For the text-containing cell, return its midpoint in [X, Y] coordinate format. 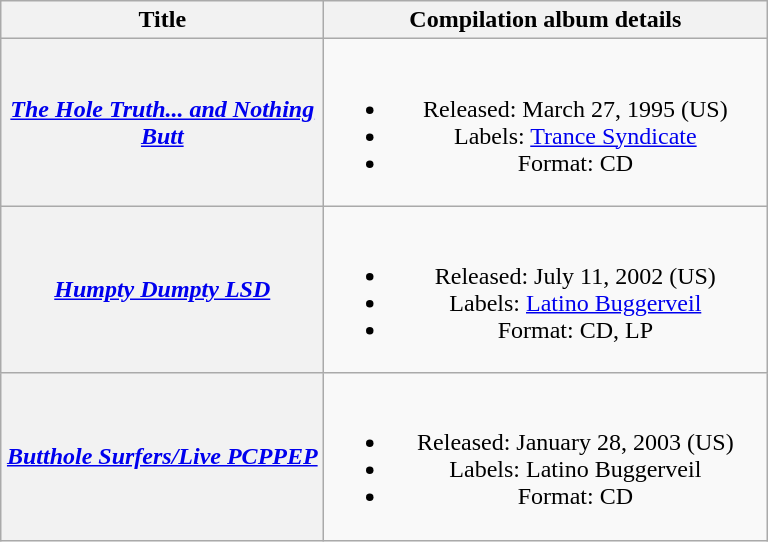
Title [162, 20]
Released: March 27, 1995 (US)Labels: Trance SyndicateFormat: CD [546, 122]
Released: January 28, 2003 (US)Labels: Latino BuggerveilFormat: CD [546, 456]
Butthole Surfers/Live PCPPEP [162, 456]
Humpty Dumpty LSD [162, 290]
Compilation album details [546, 20]
Released: July 11, 2002 (US)Labels: Latino BuggerveilFormat: CD, LP [546, 290]
The Hole Truth... and Nothing Butt [162, 122]
